Search for the cell housing the specified text and yield its (X, Y) center coordinate. 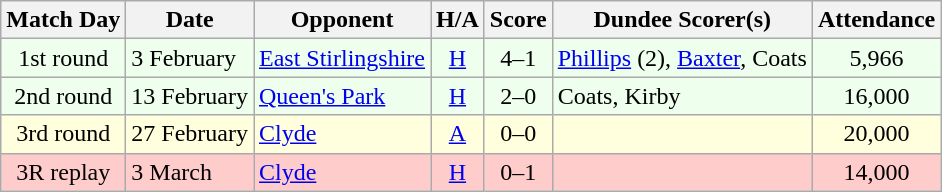
East Stirlingshire (342, 58)
3 March (190, 172)
Match Day (64, 20)
3R replay (64, 172)
Date (190, 20)
1st round (64, 58)
5,966 (876, 58)
Queen's Park (342, 96)
Phillips (2), Baxter, Coats (682, 58)
Opponent (342, 20)
3rd round (64, 134)
0–1 (518, 172)
Attendance (876, 20)
H/A (458, 20)
4–1 (518, 58)
27 February (190, 134)
A (458, 134)
14,000 (876, 172)
Score (518, 20)
Dundee Scorer(s) (682, 20)
20,000 (876, 134)
Coats, Kirby (682, 96)
2–0 (518, 96)
0–0 (518, 134)
3 February (190, 58)
16,000 (876, 96)
13 February (190, 96)
2nd round (64, 96)
